Capture the cell that displays the provided text and extract its (x, y) central coordinate. 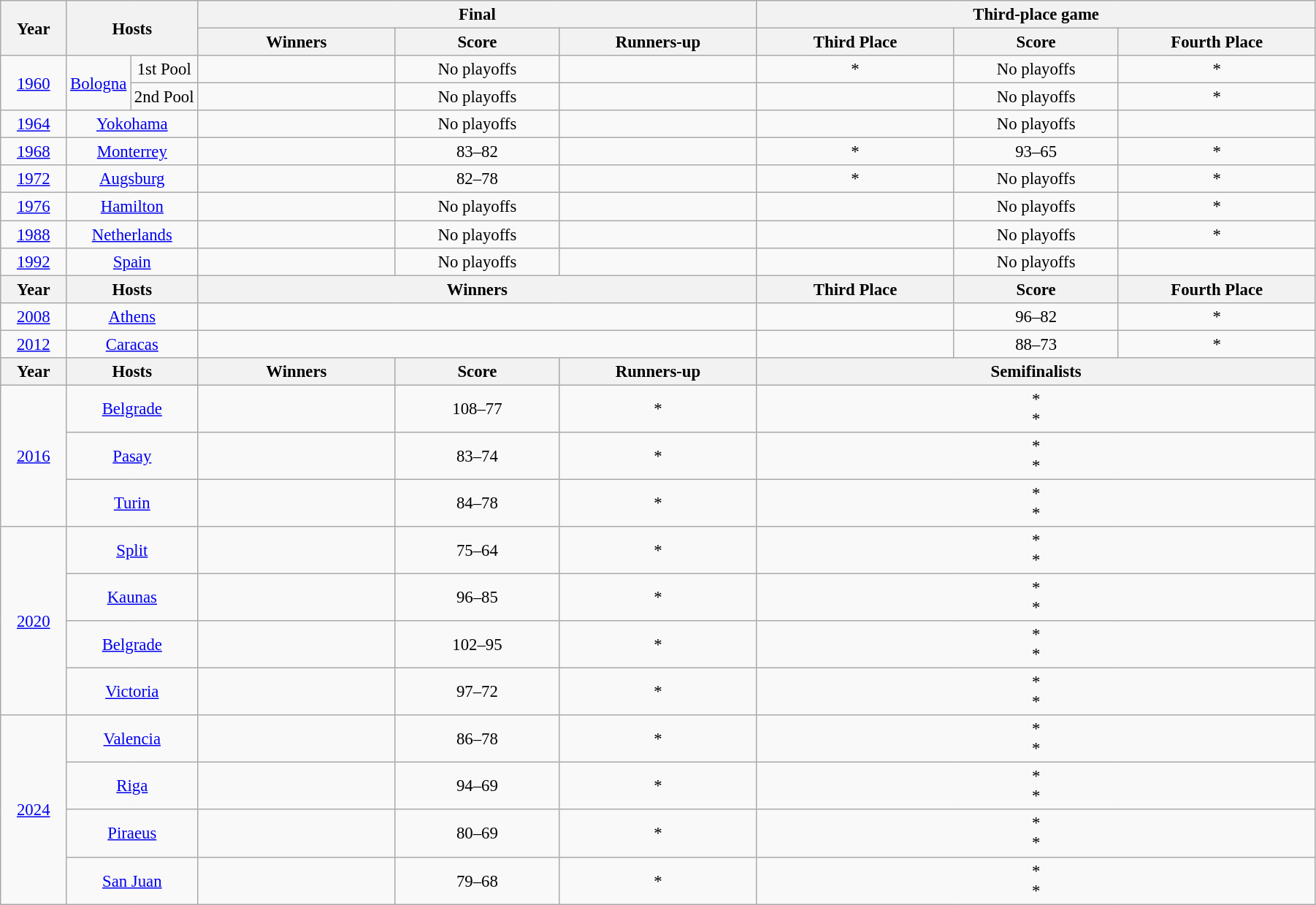
Yokohama (132, 124)
Monterrey (132, 152)
2nd Pool (164, 97)
2020 (34, 621)
96–82 (1036, 316)
84–78 (478, 503)
1992 (34, 261)
Valencia (132, 739)
82–78 (478, 179)
102–95 (478, 644)
Third-place game (1036, 15)
Final (478, 15)
1960 (34, 83)
1968 (34, 152)
Riga (132, 786)
1976 (34, 207)
Augsburg (132, 179)
Victoria (132, 692)
108–77 (478, 409)
2016 (34, 456)
* * (1036, 786)
Netherlands (132, 234)
2008 (34, 316)
80–69 (478, 834)
2024 (34, 809)
1st Pool (164, 69)
Split (132, 551)
Spain (132, 261)
96–85 (478, 597)
Bologna (99, 83)
86–78 (478, 739)
97–72 (478, 692)
Caracas (132, 344)
Piraeus (132, 834)
San Juan (132, 881)
93–65 (1036, 152)
94–69 (478, 786)
Athens (132, 316)
1988 (34, 234)
83–82 (478, 152)
1964 (34, 124)
83–74 (478, 456)
2012 (34, 344)
88–73 (1036, 344)
Turin (132, 503)
1972 (34, 179)
79–68 (478, 881)
75–64 (478, 551)
Kaunas (132, 597)
Pasay (132, 456)
Hamilton (132, 207)
Semifinalists (1036, 372)
